Return the (X, Y) coordinate for the center point of the cell that contains the specified text.  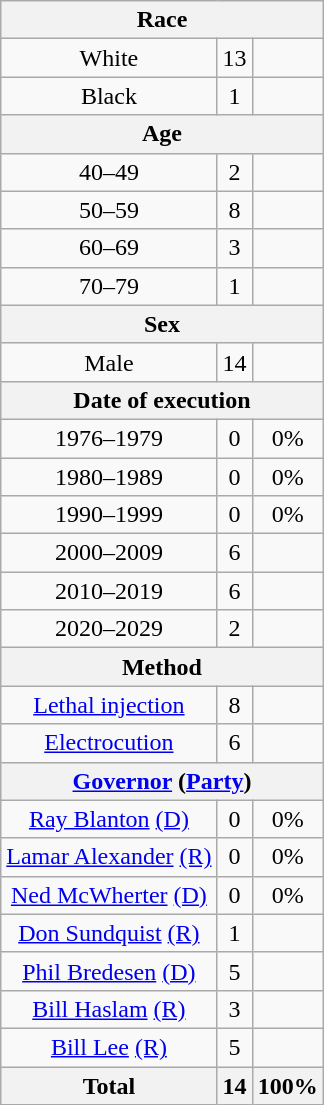
70–79 (109, 286)
1990–1999 (109, 515)
Bill Haslam (R) (109, 1009)
Method (162, 667)
Governor (Party) (162, 781)
Date of execution (162, 400)
13 (234, 58)
2000–2009 (109, 553)
Bill Lee (R) (109, 1047)
60–69 (109, 248)
Don Sundquist (R) (109, 933)
Male (109, 362)
Lamar Alexander (R) (109, 857)
40–49 (109, 172)
White (109, 58)
2010–2019 (109, 591)
100% (288, 1085)
Lethal injection (109, 705)
Black (109, 96)
1976–1979 (109, 438)
Age (162, 134)
Sex (162, 324)
2020–2029 (109, 629)
Phil Bredesen (D) (109, 971)
1980–1989 (109, 477)
Electrocution (109, 743)
Ray Blanton (D) (109, 819)
50–59 (109, 210)
Ned McWherter (D) (109, 895)
Race (162, 20)
Total (109, 1085)
